Output the (X, Y) coordinate of the center of the cell containing the given text.  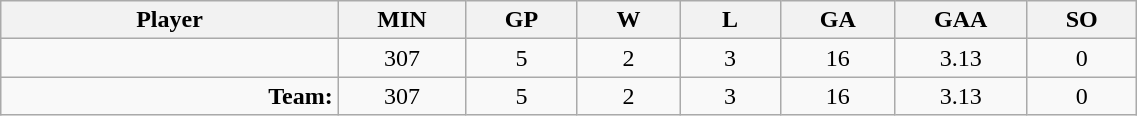
W (628, 20)
Player (170, 20)
GP (522, 20)
L (730, 20)
SO (1081, 20)
GA (838, 20)
Team: (170, 96)
GAA (961, 20)
MIN (402, 20)
